From the cell containing the given text, extract its center point as [x, y] coordinate. 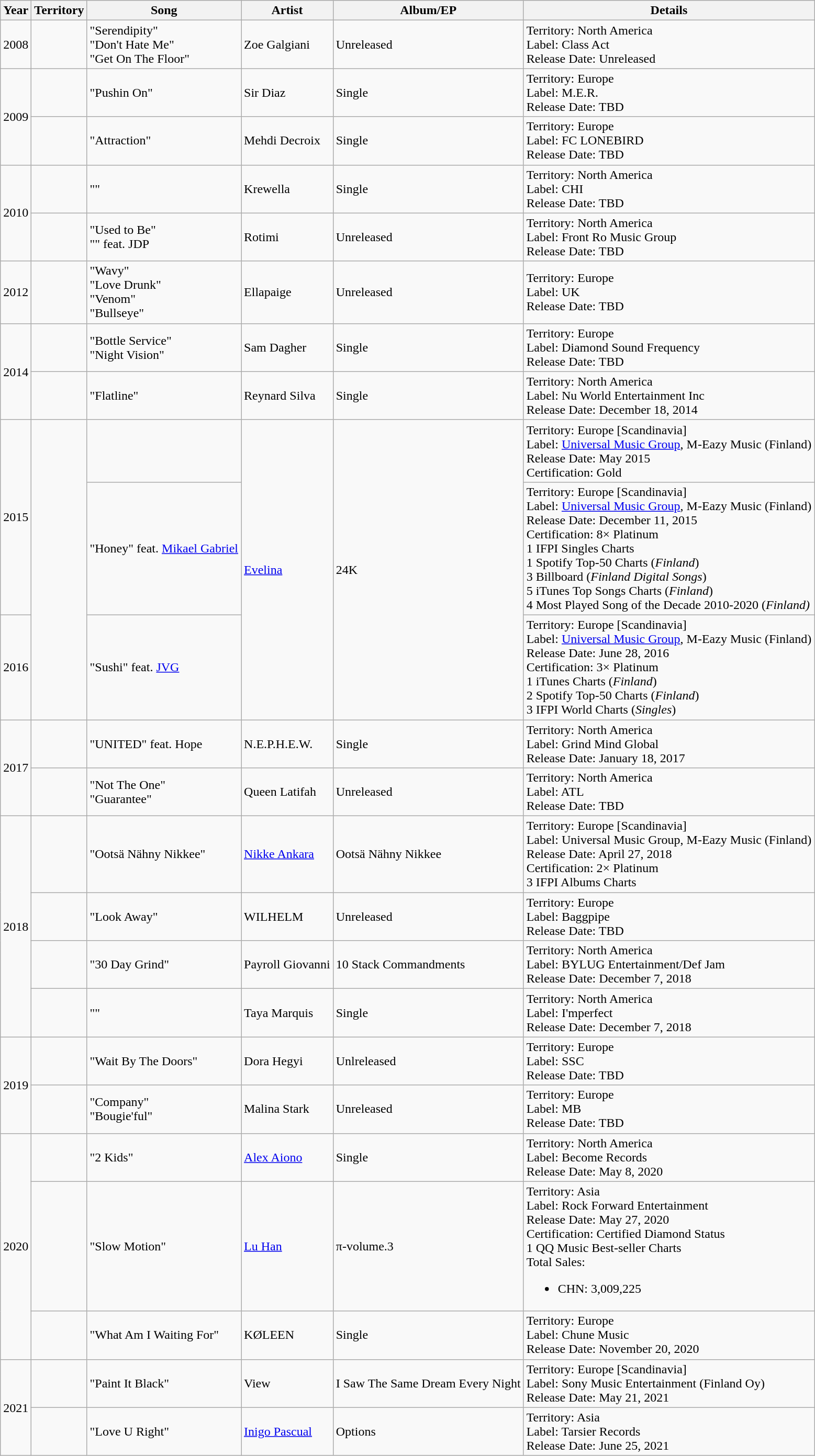
Sam Dagher [287, 347]
Nikke Ankara [287, 854]
"Look Away" [164, 917]
"Attraction" [164, 141]
"UNITED" feat. Hope [164, 744]
10 Stack Commandments [428, 965]
"Paint It Black" [164, 1383]
24K [428, 569]
Year [16, 10]
"Bottle Service""Night Vision" [164, 347]
"Wait By The Doors" [164, 1061]
"Used to Be""" feat. JDP [164, 237]
2008 [16, 44]
2012 [16, 292]
Alex Aiono [287, 1157]
Inigo Pascual [287, 1431]
"2 Kids" [164, 1157]
Sir Diaz [287, 93]
Malina Stark [287, 1109]
Ootsä Nähny Nikkee [428, 854]
2009 [16, 117]
WILHELM [287, 917]
2015 [16, 517]
Territory: North AmericaLabel: I'mperfectRelease Date: December 7, 2018 [669, 1013]
"Pushin On" [164, 93]
Territory: North AmericaLabel: Grind Mind GlobalRelease Date: January 18, 2017 [669, 744]
"Honey" feat. Mikael Gabriel [164, 548]
View [287, 1383]
Territory: North AmericaLabel: Nu World Entertainment IncRelease Date: December 18, 2014 [669, 396]
2016 [16, 667]
"Love U Right" [164, 1431]
Details [669, 10]
Territory: AsiaLabel: Tarsier RecordsRelease Date: June 25, 2021 [669, 1431]
2010 [16, 213]
Territory: North AmericaLabel: ATLRelease Date: TBD [669, 792]
Territory: EuropeLabel: Chune MusicRelease Date: November 20, 2020 [669, 1335]
Territory: North AmericaLabel: BYLUG Entertainment/Def JamRelease Date: December 7, 2018 [669, 965]
Unlreleased [428, 1061]
2017 [16, 768]
Territory: EuropeLabel: MBRelease Date: TBD [669, 1109]
Queen Latifah [287, 792]
Territory: EuropeLabel: M.E.R.Release Date: TBD [669, 93]
Territory: North AmericaLabel: Front Ro Music GroupRelease Date: TBD [669, 237]
"Company""Bougie'ful" [164, 1109]
Territory: EuropeLabel: SSCRelease Date: TBD [669, 1061]
Lu Han [287, 1246]
Territory: EuropeLabel: UKRelease Date: TBD [669, 292]
I Saw The Same Dream Every Night [428, 1383]
Mehdi Decroix [287, 141]
Territory: EuropeLabel: Diamond Sound FrequencyRelease Date: TBD [669, 347]
"Slow Motion" [164, 1246]
"What Am I Waiting For" [164, 1335]
2021 [16, 1407]
Territory: North AmericaLabel: Become RecordsRelease Date: May 8, 2020 [669, 1157]
Artist [287, 10]
"Flatline" [164, 396]
"30 Day Grind" [164, 965]
N.E.P.H.E.W. [287, 744]
"Sushi" feat. JVG [164, 667]
Song [164, 10]
Evelina [287, 569]
Territory: North AmericaLabel: Class ActRelease Date: Unreleased [669, 44]
Taya Marquis [287, 1013]
"Wavy""Love Drunk""Venom""Bullseye" [164, 292]
Payroll Giovanni [287, 965]
Options [428, 1431]
Rotimi [287, 237]
Reynard Silva [287, 396]
Territory [59, 10]
2019 [16, 1085]
2014 [16, 371]
"Serendipity""Don't Hate Me""Get On The Floor" [164, 44]
Territory: EuropeLabel: FC LONEBIRDRelease Date: TBD [669, 141]
Ellapaige [287, 292]
Album/EP [428, 10]
Krewella [287, 189]
Dora Hegyi [287, 1061]
2020 [16, 1246]
π-volume.3 [428, 1246]
2018 [16, 927]
Territory: North AmericaLabel: CHIRelease Date: TBD [669, 189]
Territory: Europe [Scandinavia]Label: Universal Music Group, M-Eazy Music (Finland)Release Date: May 2015Certification: Gold [669, 451]
Territory: EuropeLabel: BaggpipeRelease Date: TBD [669, 917]
"Not The One""Guarantee" [164, 792]
"Ootsä Nähny Nikkee" [164, 854]
Territory: Europe [Scandinavia]Label: Sony Music Entertainment (Finland Oy)Release Date: May 21, 2021 [669, 1383]
Zoe Galgiani [287, 44]
KØLEEN [287, 1335]
